Pinpoint the cell where the given text exists, returning its (X, Y) midpoint coordinate. 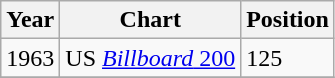
US Billboard 200 (150, 58)
125 (288, 58)
Position (288, 20)
1963 (30, 58)
Year (30, 20)
Chart (150, 20)
